Locate the cell with the specified text and output its [X, Y] center coordinate. 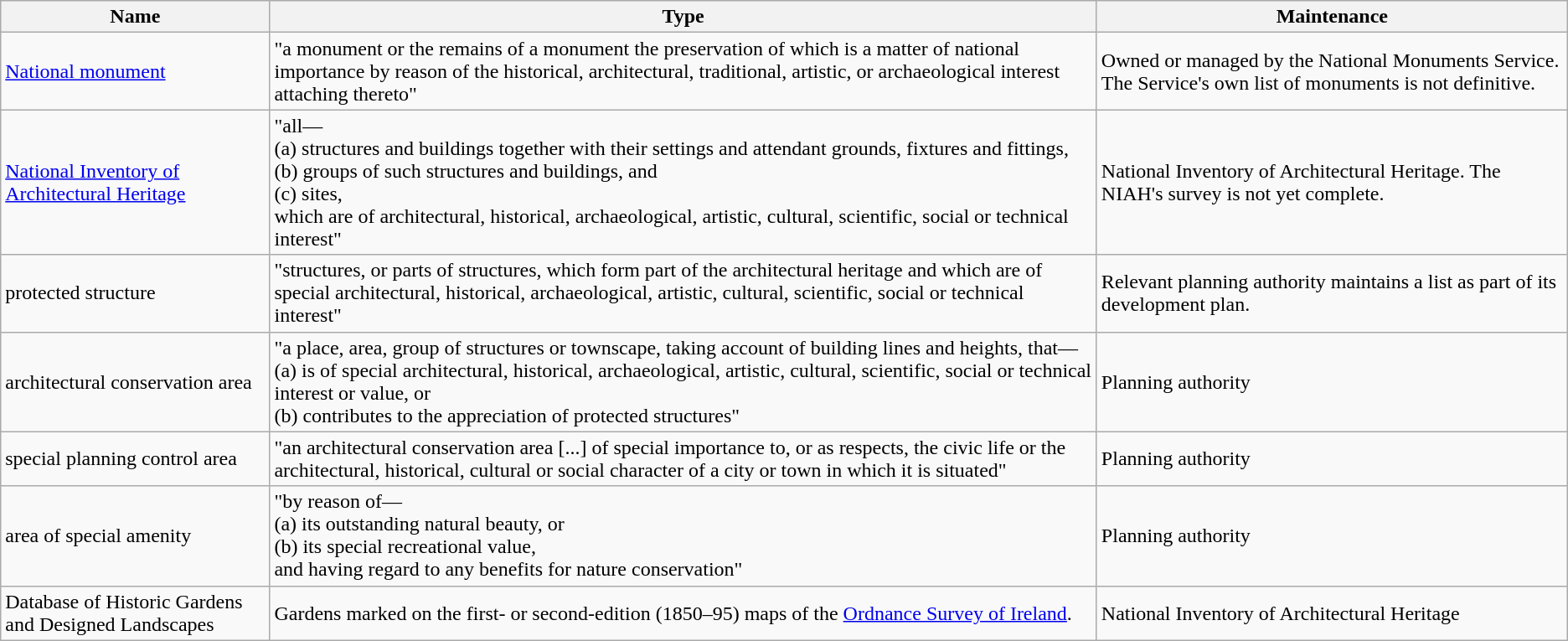
Database of Historic Gardens and Designed Landscapes [136, 613]
architectural conservation area [136, 382]
special planning control area [136, 459]
Gardens marked on the first- or second-edition (1850–95) maps of the Ordnance Survey of Ireland. [683, 613]
"by reason of—(a) its outstanding natural beauty, or(b) its special recreational value,and having regard to any benefits for nature conservation" [683, 536]
National monument [136, 71]
Maintenance [1332, 17]
Name [136, 17]
area of special amenity [136, 536]
Type [683, 17]
National Inventory of Architectural Heritage. The NIAH's survey is not yet complete. [1332, 183]
protected structure [136, 293]
Owned or managed by the National Monuments Service. The Service's own list of monuments is not definitive. [1332, 71]
Relevant planning authority maintains a list as part of its development plan. [1332, 293]
